Return (x, y) of the center of cell containing provided text 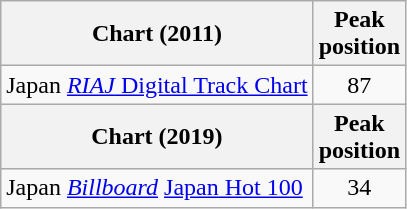
34 (359, 188)
Chart (2019) (157, 136)
Chart (2011) (157, 34)
Japan Billboard Japan Hot 100 (157, 188)
87 (359, 85)
Japan RIAJ Digital Track Chart (157, 85)
